Pinpoint the cell where the given text exists, returning its (x, y) midpoint coordinate. 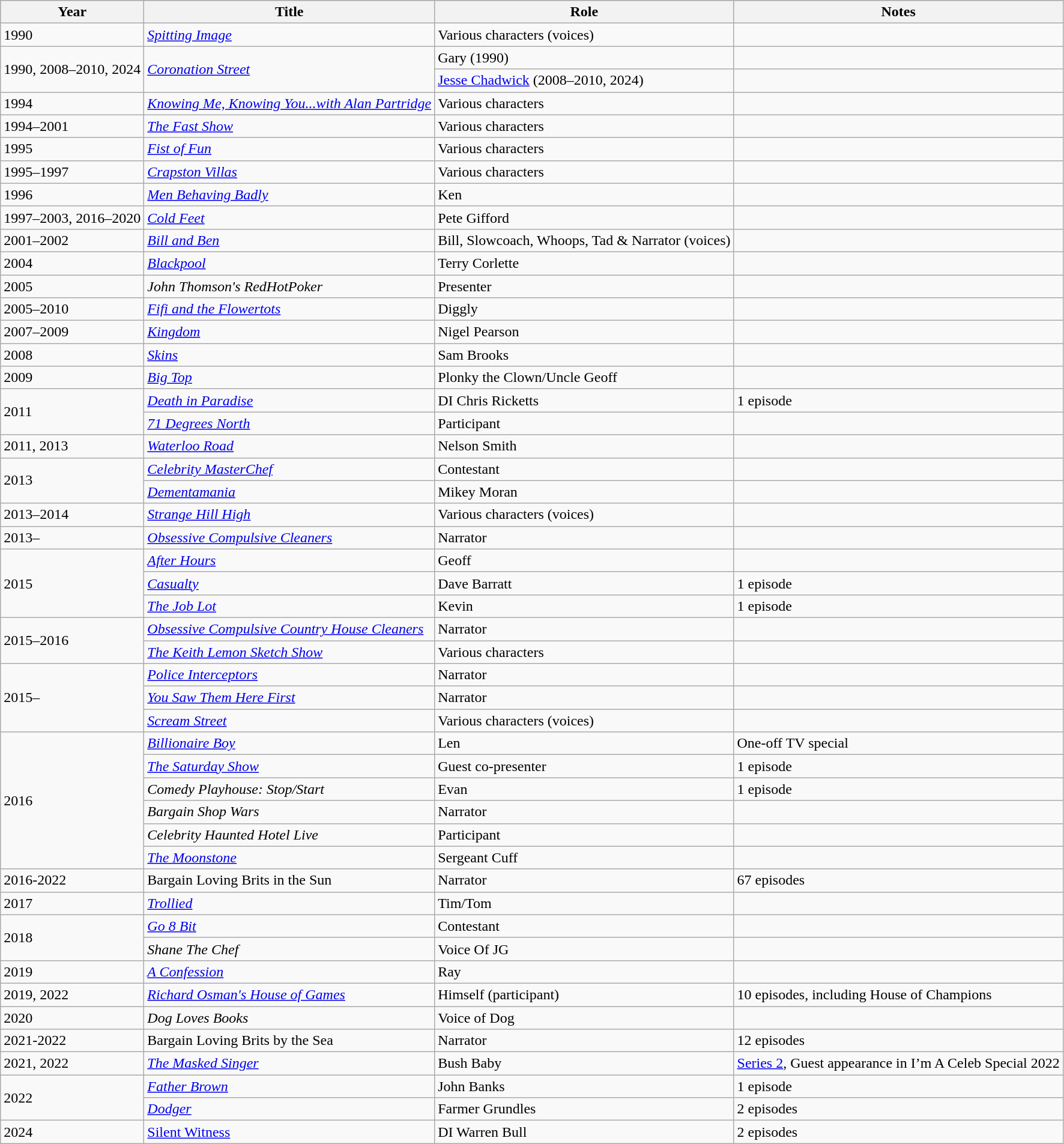
Scream Street (289, 721)
Len (584, 743)
2005–2010 (72, 309)
Ken (584, 195)
The Keith Lemon Sketch Show (289, 652)
2016-2022 (72, 880)
A Confession (289, 972)
Diggly (584, 309)
2022 (72, 1098)
1996 (72, 195)
Dementamania (289, 492)
Spitting Image (289, 35)
Dog Loves Books (289, 1018)
2015– (72, 698)
Presenter (584, 286)
Kingdom (289, 332)
Fifi and the Flowertots (289, 309)
2019 (72, 972)
Fist of Fun (289, 149)
2018 (72, 937)
Guest co-presenter (584, 766)
2005 (72, 286)
1990 (72, 35)
2015–2016 (72, 640)
2015 (72, 583)
1995 (72, 149)
2004 (72, 263)
12 episodes (898, 1041)
Bush Baby (584, 1064)
Bill, Slowcoach, Whoops, Tad & Narrator (voices) (584, 240)
1995–1997 (72, 172)
Obsessive Compulsive Cleaners (289, 537)
67 episodes (898, 880)
Cold Feet (289, 217)
The Saturday Show (289, 766)
Evan (584, 789)
2013–2014 (72, 515)
2009 (72, 378)
71 Degrees North (289, 423)
DI Chris Ricketts (584, 401)
2007–2009 (72, 332)
Bill and Ben (289, 240)
Comedy Playhouse: Stop/Start (289, 789)
The Job Lot (289, 606)
Geoff (584, 560)
Blackpool (289, 263)
Police Interceptors (289, 675)
Year (72, 12)
Richard Osman's House of Games (289, 994)
Father Brown (289, 1086)
2008 (72, 355)
John Thomson's RedHotPoker (289, 286)
2016 (72, 800)
Obsessive Compulsive Country House Cleaners (289, 629)
Tim/Tom (584, 903)
Jesse Chadwick (2008–2010, 2024) (584, 80)
You Saw Them Here First (289, 698)
Farmer Grundles (584, 1109)
Dodger (289, 1109)
2001–2002 (72, 240)
Himself (participant) (584, 994)
The Moonstone (289, 858)
Strange Hill High (289, 515)
2021-2022 (72, 1041)
Casualty (289, 583)
After Hours (289, 560)
Big Top (289, 378)
Men Behaving Badly (289, 195)
One-off TV special (898, 743)
10 episodes, including House of Champions (898, 994)
Role (584, 12)
Voice Of JG (584, 949)
Pete Gifford (584, 217)
The Fast Show (289, 126)
2011, 2013 (72, 446)
2013 (72, 480)
Silent Witness (289, 1132)
Sam Brooks (584, 355)
Bargain Loving Brits in the Sun (289, 880)
Dave Barratt (584, 583)
Title (289, 12)
Kevin (584, 606)
Notes (898, 12)
Sergeant Cuff (584, 858)
Shane The Chef (289, 949)
Knowing Me, Knowing You...with Alan Partridge (289, 103)
Celebrity MasterChef (289, 469)
Go 8 Bit (289, 926)
Billionaire Boy (289, 743)
Voice of Dog (584, 1018)
2020 (72, 1018)
Bargain Loving Brits by the Sea (289, 1041)
Crapston Villas (289, 172)
Nelson Smith (584, 446)
Coronation Street (289, 69)
Gary (1990) (584, 58)
Plonky the Clown/Uncle Geoff (584, 378)
Series 2, Guest appearance in I’m A Celeb Special 2022 (898, 1064)
2011 (72, 412)
1994 (72, 103)
Nigel Pearson (584, 332)
2013– (72, 537)
John Banks (584, 1086)
Death in Paradise (289, 401)
Terry Corlette (584, 263)
Mikey Moran (584, 492)
2017 (72, 903)
Trollied (289, 903)
DI Warren Bull (584, 1132)
1990, 2008–2010, 2024 (72, 69)
2021, 2022 (72, 1064)
1994–2001 (72, 126)
2024 (72, 1132)
Celebrity Haunted Hotel Live (289, 835)
1997–2003, 2016–2020 (72, 217)
Bargain Shop Wars (289, 812)
The Masked Singer (289, 1064)
Skins (289, 355)
Waterloo Road (289, 446)
Ray (584, 972)
2019, 2022 (72, 994)
